Identify which cell holds the provided text, then report its [X, Y] central coordinate. 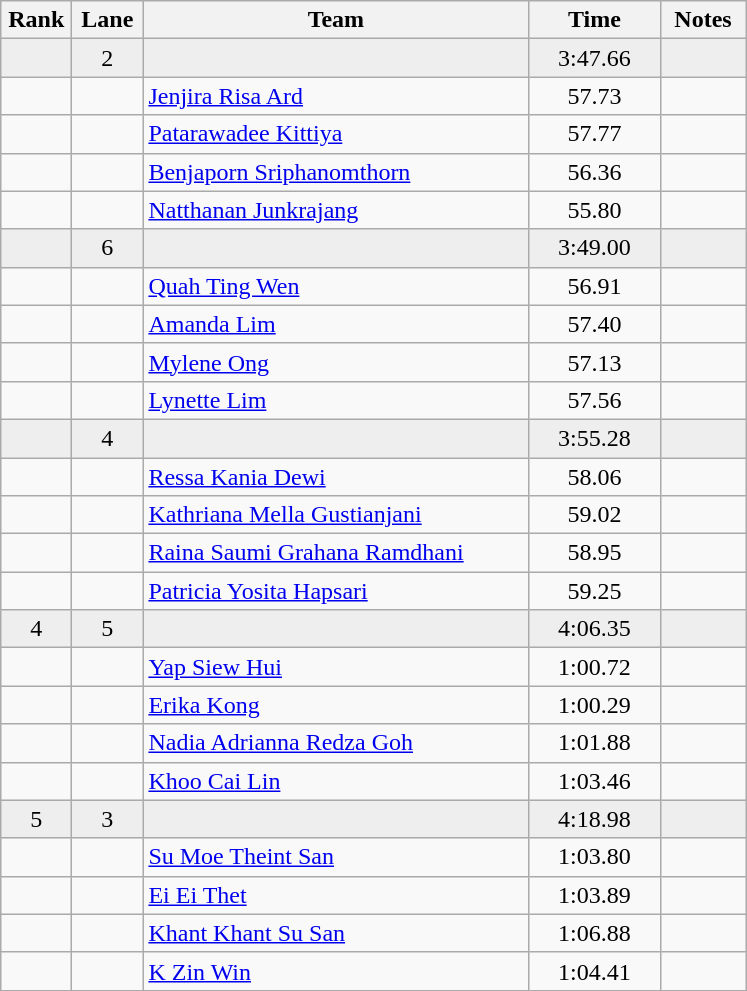
59.02 [594, 515]
1:01.88 [594, 743]
57.77 [594, 134]
Lane [108, 20]
Time [594, 20]
Rank [36, 20]
Amanda Lim [336, 324]
Nadia Adrianna Redza Goh [336, 743]
57.56 [594, 400]
Khoo Cai Lin [336, 781]
2 [108, 58]
K Zin Win [336, 971]
1:03.46 [594, 781]
Natthanan Junkrajang [336, 210]
Notes [703, 20]
4:06.35 [594, 629]
Lynette Lim [336, 400]
1:00.72 [594, 667]
57.40 [594, 324]
6 [108, 248]
1:06.88 [594, 933]
4:18.98 [594, 819]
Kathriana Mella Gustianjani [336, 515]
Khant Khant Su San [336, 933]
Raina Saumi Grahana Ramdhani [336, 553]
59.25 [594, 591]
Su Moe Theint San [336, 857]
1:00.29 [594, 705]
Team [336, 20]
57.73 [594, 96]
Patarawadee Kittiya [336, 134]
Mylene Ong [336, 362]
Ressa Kania Dewi [336, 477]
1:03.89 [594, 895]
58.95 [594, 553]
Erika Kong [336, 705]
Ei Ei Thet [336, 895]
Patricia Yosita Hapsari [336, 591]
Quah Ting Wen [336, 286]
58.06 [594, 477]
55.80 [594, 210]
3 [108, 819]
3:49.00 [594, 248]
3:55.28 [594, 438]
1:04.41 [594, 971]
56.36 [594, 172]
1:03.80 [594, 857]
Benjaporn Sriphanomthorn [336, 172]
56.91 [594, 286]
Yap Siew Hui [336, 667]
57.13 [594, 362]
Jenjira Risa Ard [336, 96]
3:47.66 [594, 58]
